Locate the cell with the specified text and output its (x, y) center coordinate. 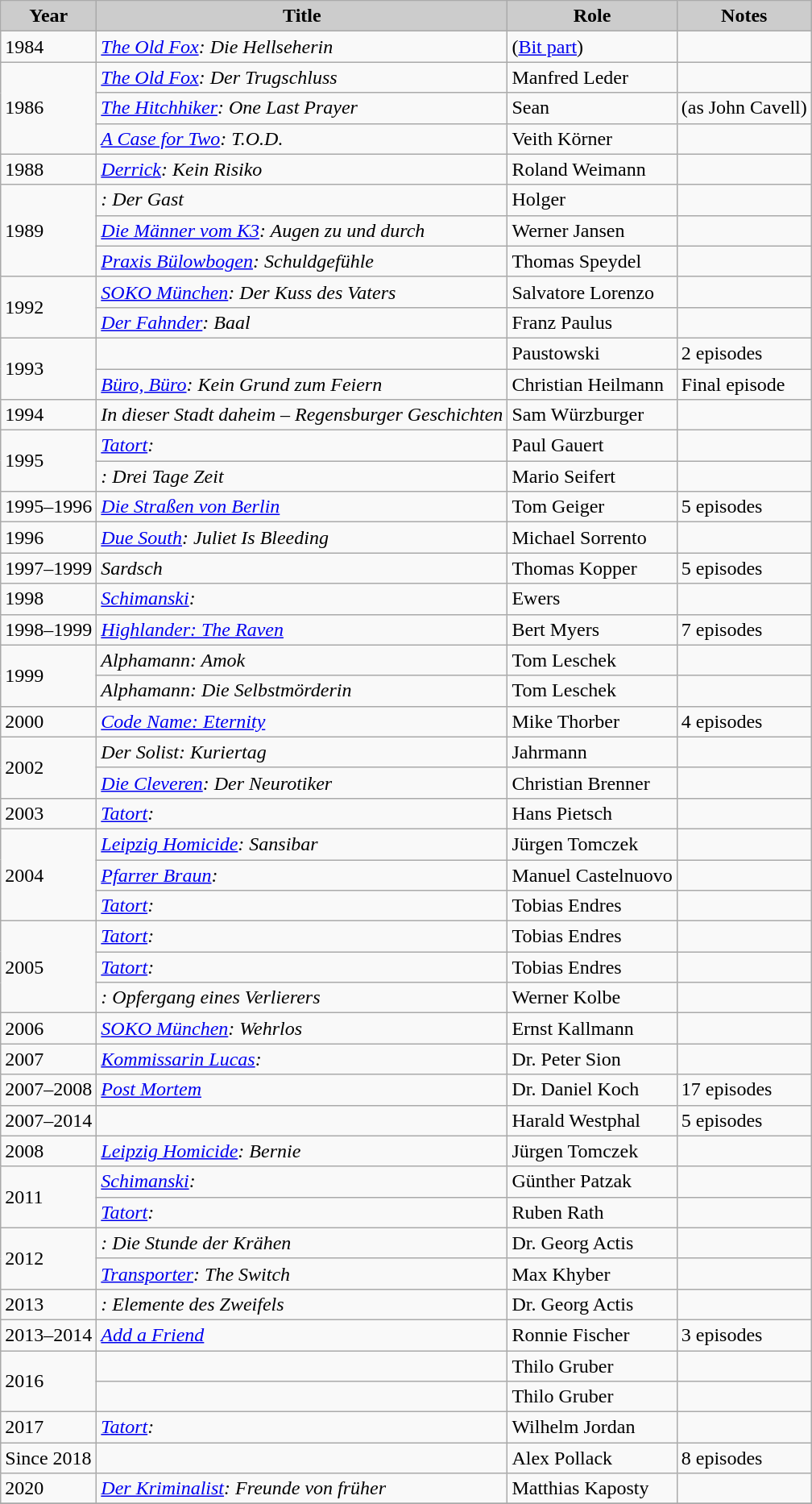
Role (592, 16)
Franz Paulus (592, 322)
Alphamann: Amok (302, 660)
1988 (48, 169)
4 episodes (744, 721)
1994 (48, 415)
2008 (48, 1151)
2011 (48, 1197)
2007–2014 (48, 1120)
Praxis Bülowbogen: Schuldgefühle (302, 261)
7 episodes (744, 629)
The Hitchhiker: One Last Prayer (302, 108)
Veith Körner (592, 139)
2003 (48, 813)
Thomas Kopper (592, 568)
Alex Pollack (592, 1458)
Matthias Kaposty (592, 1489)
Ruben Rath (592, 1212)
2013–2014 (48, 1335)
Dr. Daniel Koch (592, 1090)
Tom Geiger (592, 507)
Due South: Juliet Is Bleeding (302, 538)
Der Fahnder: Baal (302, 322)
Since 2018 (48, 1458)
(as John Cavell) (744, 108)
Roland Weimann (592, 169)
2016 (48, 1381)
2017 (48, 1427)
1995–1996 (48, 507)
2000 (48, 721)
The Old Fox: Der Trugschluss (302, 77)
3 episodes (744, 1335)
1995 (48, 461)
1999 (48, 675)
Harald Westphal (592, 1120)
Year (48, 16)
Thomas Speydel (592, 261)
In dieser Stadt daheim – Regensburger Geschichten (302, 415)
Der Kriminalist: Freunde von früher (302, 1489)
Christian Brenner (592, 783)
Günther Patzak (592, 1182)
Code Name: Eternity (302, 721)
Christian Heilmann (592, 384)
1993 (48, 368)
Werner Jansen (592, 231)
Leipzig Homicide: Bernie (302, 1151)
1984 (48, 47)
Mario Seifert (592, 476)
Ewers (592, 599)
(Bit part) (592, 47)
2012 (48, 1258)
Pfarrer Braun: (302, 875)
Max Khyber (592, 1273)
Manuel Castelnuovo (592, 875)
1998–1999 (48, 629)
Paustowski (592, 353)
2007 (48, 1059)
1986 (48, 108)
Michael Sorrento (592, 538)
: Elemente des Zweifels (302, 1304)
2013 (48, 1304)
SOKO München: Der Kuss des Vaters (302, 292)
Ronnie Fischer (592, 1335)
Bert Myers (592, 629)
Highlander: The Raven (302, 629)
2005 (48, 967)
: Die Stunde der Krähen (302, 1243)
Sean (592, 108)
Hans Pietsch (592, 813)
2006 (48, 1028)
Derrick: Kein Risiko (302, 169)
: Der Gast (302, 200)
Add a Friend (302, 1335)
Werner Kolbe (592, 998)
2007–2008 (48, 1090)
1996 (48, 538)
Die Männer vom K3: Augen zu und durch (302, 231)
Holger (592, 200)
Ernst Kallmann (592, 1028)
2004 (48, 875)
Wilhelm Jordan (592, 1427)
2 episodes (744, 353)
Alphamann: Die Selbstmörderin (302, 691)
Transporter: The Switch (302, 1273)
8 episodes (744, 1458)
Notes (744, 16)
A Case for Two: T.O.D. (302, 139)
Sardsch (302, 568)
2002 (48, 767)
Salvatore Lorenzo (592, 292)
Kommissarin Lucas: (302, 1059)
Mike Thorber (592, 721)
The Old Fox: Die Hellseherin (302, 47)
Post Mortem (302, 1090)
Jahrmann (592, 752)
1998 (48, 599)
Paul Gauert (592, 446)
Title (302, 16)
Manfred Leder (592, 77)
Leipzig Homicide: Sansibar (302, 844)
1989 (48, 231)
: Opfergang eines Verlierers (302, 998)
SOKO München: Wehrlos (302, 1028)
Dr. Peter Sion (592, 1059)
1992 (48, 307)
Der Solist: Kuriertag (302, 752)
1997–1999 (48, 568)
Die Cleveren: Der Neurotiker (302, 783)
Final episode (744, 384)
: Drei Tage Zeit (302, 476)
Die Straßen von Berlin (302, 507)
17 episodes (744, 1090)
2020 (48, 1489)
Sam Würzburger (592, 415)
Büro, Büro: Kein Grund zum Feiern (302, 384)
